Find where the given text appears and provide that cell's center as (x, y) coordinate. 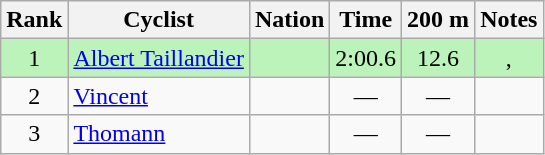
Time (366, 20)
Thomann (159, 134)
12.6 (438, 58)
200 m (438, 20)
, (509, 58)
Notes (509, 20)
1 (34, 58)
Albert Taillandier (159, 58)
Rank (34, 20)
2 (34, 96)
3 (34, 134)
2:00.6 (366, 58)
Vincent (159, 96)
Nation (289, 20)
Cyclist (159, 20)
